Find where the given text appears and provide that cell's center as (x, y) coordinate. 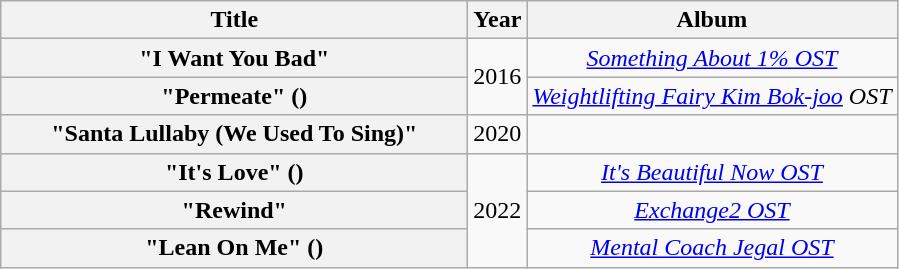
"Santa Lullaby (We Used To Sing)" (234, 134)
2020 (498, 134)
It's Beautiful Now OST (712, 172)
Something About 1% OST (712, 58)
Title (234, 20)
"Lean On Me" () (234, 248)
Year (498, 20)
"Permeate" () (234, 96)
"Rewind" (234, 210)
2022 (498, 210)
Weightlifting Fairy Kim Bok-joo OST (712, 96)
2016 (498, 77)
"It's Love" () (234, 172)
Album (712, 20)
"I Want You Bad" (234, 58)
Exchange2 OST (712, 210)
Mental Coach Jegal OST (712, 248)
